Find where the given text appears and provide that cell's center as (x, y) coordinate. 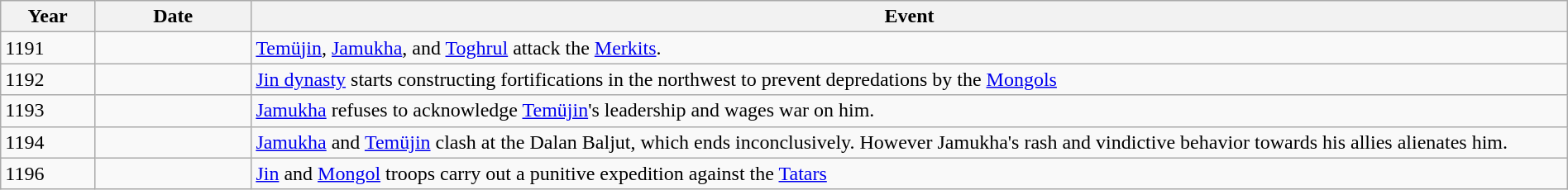
Event (910, 17)
1196 (48, 173)
Temüjin, Jamukha, and Toghrul attack the Merkits. (910, 48)
Date (172, 17)
Year (48, 17)
Jin dynasty starts constructing fortifications in the northwest to prevent depredations by the Mongols (910, 79)
1192 (48, 79)
1194 (48, 142)
Jamukha refuses to acknowledge Temüjin's leadership and wages war on him. (910, 111)
1193 (48, 111)
1191 (48, 48)
Jin and Mongol troops carry out a punitive expedition against the Tatars (910, 173)
